Identify which cell holds the provided text, then report its [X, Y] central coordinate. 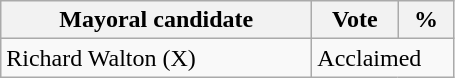
% [426, 20]
Mayoral candidate [156, 20]
Acclaimed [383, 58]
Richard Walton (X) [156, 58]
Vote [355, 20]
